Locate the cell with the specified text and output its [x, y] center coordinate. 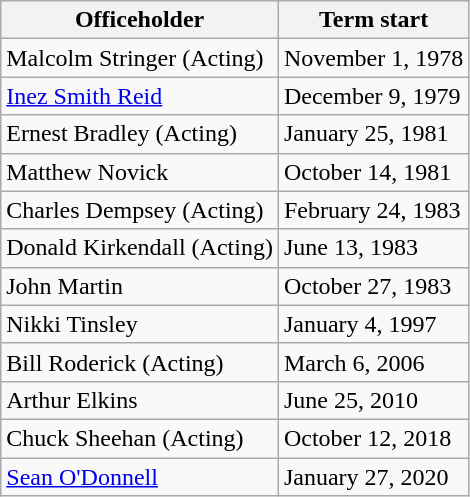
Matthew Novick [140, 172]
Officeholder [140, 20]
Term start [373, 20]
June 13, 1983 [373, 248]
Nikki Tinsley [140, 324]
Donald Kirkendall (Acting) [140, 248]
November 1, 1978 [373, 58]
Inez Smith Reid [140, 96]
Malcolm Stringer (Acting) [140, 58]
January 27, 2020 [373, 477]
October 12, 2018 [373, 438]
Ernest Bradley (Acting) [140, 134]
October 14, 1981 [373, 172]
Sean O'Donnell [140, 477]
Bill Roderick (Acting) [140, 362]
Chuck Sheehan (Acting) [140, 438]
January 25, 1981 [373, 134]
January 4, 1997 [373, 324]
February 24, 1983 [373, 210]
Arthur Elkins [140, 400]
March 6, 2006 [373, 362]
June 25, 2010 [373, 400]
John Martin [140, 286]
December 9, 1979 [373, 96]
October 27, 1983 [373, 286]
Charles Dempsey (Acting) [140, 210]
